From the cell containing the given text, extract its center point as [X, Y] coordinate. 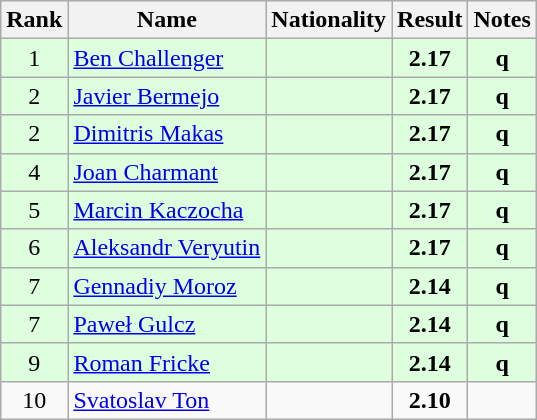
4 [34, 172]
9 [34, 362]
Marcin Kaczocha [167, 210]
Joan Charmant [167, 172]
Roman Fricke [167, 362]
Name [167, 20]
Ben Challenger [167, 58]
Paweł Gulcz [167, 324]
Notes [502, 20]
Javier Bermejo [167, 96]
1 [34, 58]
10 [34, 400]
Dimitris Makas [167, 134]
Gennadiy Moroz [167, 286]
Nationality [329, 20]
5 [34, 210]
Result [430, 20]
6 [34, 248]
2.10 [430, 400]
Aleksandr Veryutin [167, 248]
Rank [34, 20]
Svatoslav Ton [167, 400]
